Return the [x, y] coordinate for the center point of the cell that contains the specified text.  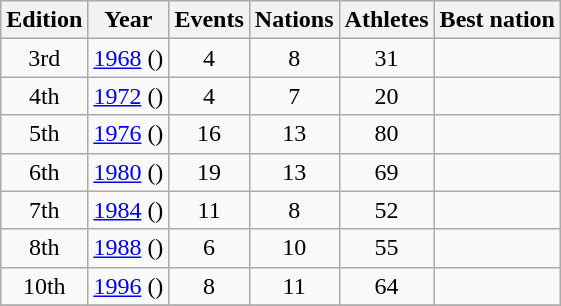
Events [209, 20]
Year [128, 20]
10 [294, 248]
3rd [44, 58]
6th [44, 172]
Best nation [497, 20]
55 [386, 248]
20 [386, 96]
8th [44, 248]
Athletes [386, 20]
Nations [294, 20]
10th [44, 286]
6 [209, 248]
80 [386, 134]
1980 () [128, 172]
7th [44, 210]
7 [294, 96]
1968 () [128, 58]
16 [209, 134]
64 [386, 286]
5th [44, 134]
1996 () [128, 286]
52 [386, 210]
1988 () [128, 248]
Edition [44, 20]
31 [386, 58]
69 [386, 172]
4th [44, 96]
1976 () [128, 134]
1984 () [128, 210]
19 [209, 172]
1972 () [128, 96]
